Output the [x, y] coordinate of the center of the cell containing the given text.  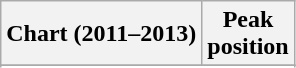
Chart (2011–2013) [102, 34]
Peakposition [248, 34]
